Output the (x, y) coordinate of the center of the cell containing the given text.  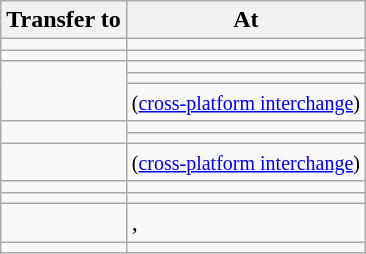
Transfer to (64, 20)
At (246, 20)
, (246, 222)
